From the cell containing the given text, extract its center point as (X, Y) coordinate. 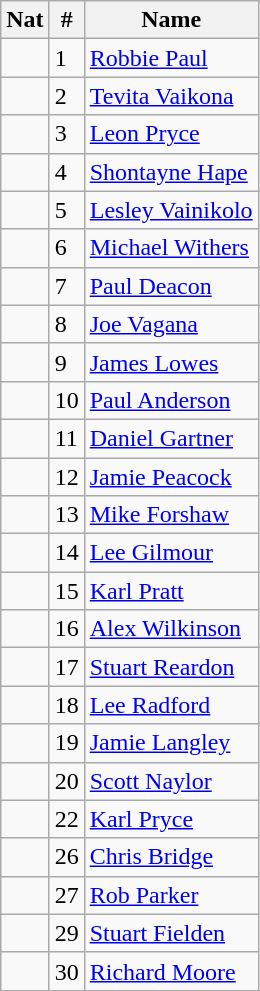
15 (66, 591)
3 (66, 134)
26 (66, 857)
Alex Wilkinson (171, 629)
30 (66, 971)
Paul Anderson (171, 400)
James Lowes (171, 362)
Stuart Fielden (171, 933)
Chris Bridge (171, 857)
Leon Pryce (171, 134)
17 (66, 667)
Jamie Peacock (171, 477)
Mike Forshaw (171, 515)
Nat (25, 20)
Lesley Vainikolo (171, 210)
Robbie Paul (171, 58)
1 (66, 58)
Name (171, 20)
20 (66, 781)
7 (66, 286)
11 (66, 438)
4 (66, 172)
14 (66, 553)
Tevita Vaikona (171, 96)
Jamie Langley (171, 743)
29 (66, 933)
Shontayne Hape (171, 172)
Daniel Gartner (171, 438)
9 (66, 362)
Karl Pryce (171, 819)
5 (66, 210)
Scott Naylor (171, 781)
Joe Vagana (171, 324)
Rob Parker (171, 895)
13 (66, 515)
6 (66, 248)
Lee Radford (171, 705)
12 (66, 477)
Lee Gilmour (171, 553)
Richard Moore (171, 971)
27 (66, 895)
2 (66, 96)
8 (66, 324)
Karl Pratt (171, 591)
19 (66, 743)
22 (66, 819)
10 (66, 400)
Stuart Reardon (171, 667)
Michael Withers (171, 248)
18 (66, 705)
Paul Deacon (171, 286)
# (66, 20)
16 (66, 629)
